For the text-containing cell, return its midpoint in (X, Y) coordinate format. 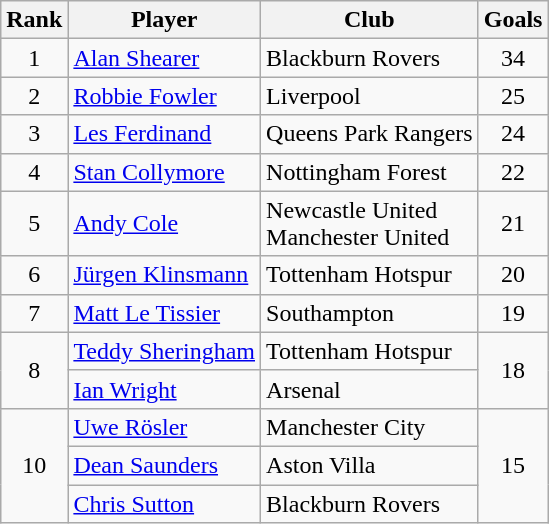
24 (513, 134)
8 (34, 370)
19 (513, 313)
Uwe Rösler (164, 427)
5 (34, 224)
Goals (513, 20)
Arsenal (370, 389)
25 (513, 96)
Southampton (370, 313)
Stan Collymore (164, 172)
22 (513, 172)
18 (513, 370)
Andy Cole (164, 224)
20 (513, 275)
Teddy Sheringham (164, 351)
Les Ferdinand (164, 134)
Dean Saunders (164, 465)
Aston Villa (370, 465)
Manchester City (370, 427)
Newcastle UnitedManchester United (370, 224)
Rank (34, 20)
2 (34, 96)
21 (513, 224)
Matt Le Tissier (164, 313)
Chris Sutton (164, 503)
Liverpool (370, 96)
1 (34, 58)
Jürgen Klinsmann (164, 275)
Robbie Fowler (164, 96)
3 (34, 134)
Queens Park Rangers (370, 134)
34 (513, 58)
6 (34, 275)
15 (513, 465)
4 (34, 172)
Alan Shearer (164, 58)
Player (164, 20)
Ian Wright (164, 389)
7 (34, 313)
10 (34, 465)
Nottingham Forest (370, 172)
Club (370, 20)
